Output the (X, Y) coordinate of the center of the cell containing the given text.  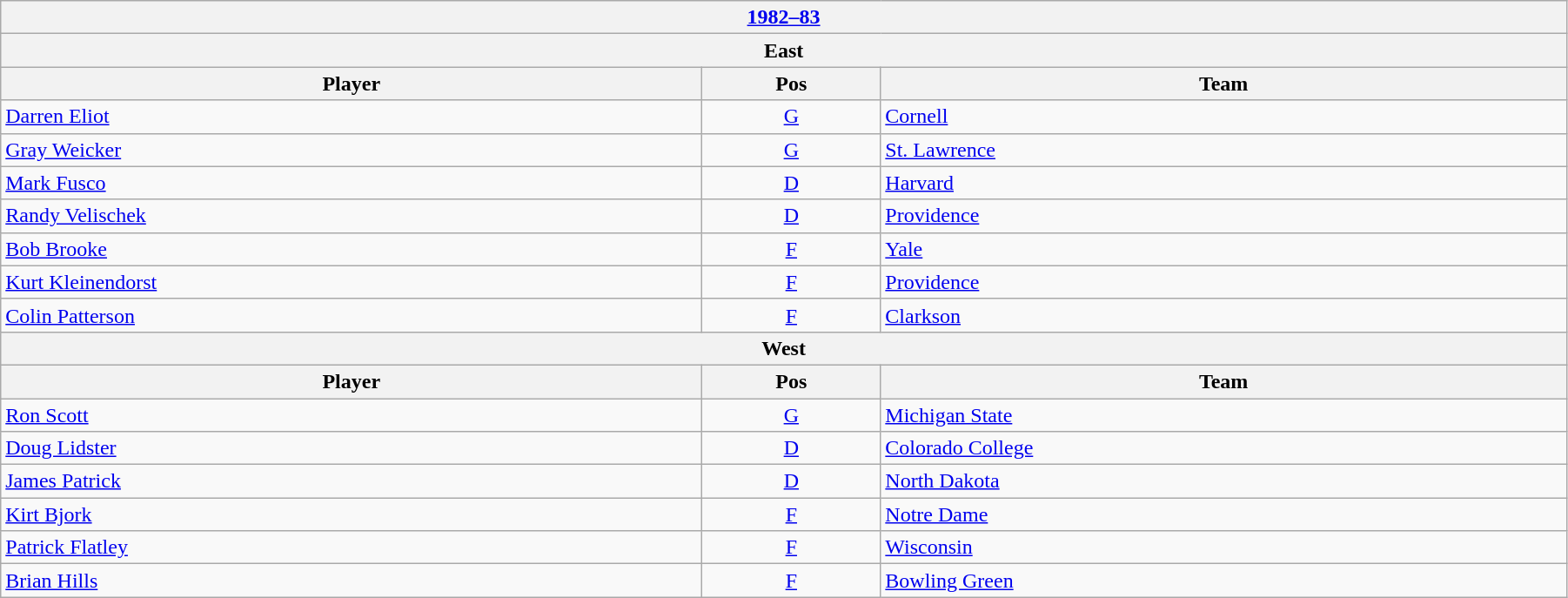
Colorado College (1223, 448)
Bob Brooke (352, 249)
Wisconsin (1223, 548)
Doug Lidster (352, 448)
Kirt Bjork (352, 514)
Cornell (1223, 117)
Ron Scott (352, 415)
Notre Dame (1223, 514)
Gray Weicker (352, 150)
North Dakota (1223, 481)
1982–83 (784, 17)
Randy Velischek (352, 216)
Mark Fusco (352, 183)
Patrick Flatley (352, 548)
Harvard (1223, 183)
Yale (1223, 249)
James Patrick (352, 481)
West (784, 348)
Kurt Kleinendorst (352, 282)
Bowling Green (1223, 581)
Colin Patterson (352, 315)
Michigan State (1223, 415)
St. Lawrence (1223, 150)
Clarkson (1223, 315)
Darren Eliot (352, 117)
Brian Hills (352, 581)
East (784, 50)
